Locate the cell with the specified text and output its (x, y) center coordinate. 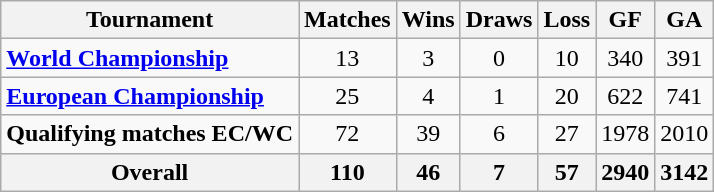
25 (347, 96)
Draws (499, 20)
3 (428, 58)
1 (499, 96)
GA (684, 20)
Qualifying matches EC/WC (150, 134)
741 (684, 96)
39 (428, 134)
Tournament (150, 20)
622 (626, 96)
2940 (626, 172)
Wins (428, 20)
72 (347, 134)
20 (567, 96)
57 (567, 172)
110 (347, 172)
1978 (626, 134)
10 (567, 58)
Matches (347, 20)
27 (567, 134)
Loss (567, 20)
4 (428, 96)
European Championship (150, 96)
391 (684, 58)
6 (499, 134)
3142 (684, 172)
World Championship (150, 58)
0 (499, 58)
GF (626, 20)
340 (626, 58)
7 (499, 172)
13 (347, 58)
46 (428, 172)
2010 (684, 134)
Overall (150, 172)
